Locate the cell with the specified text and output its (X, Y) center coordinate. 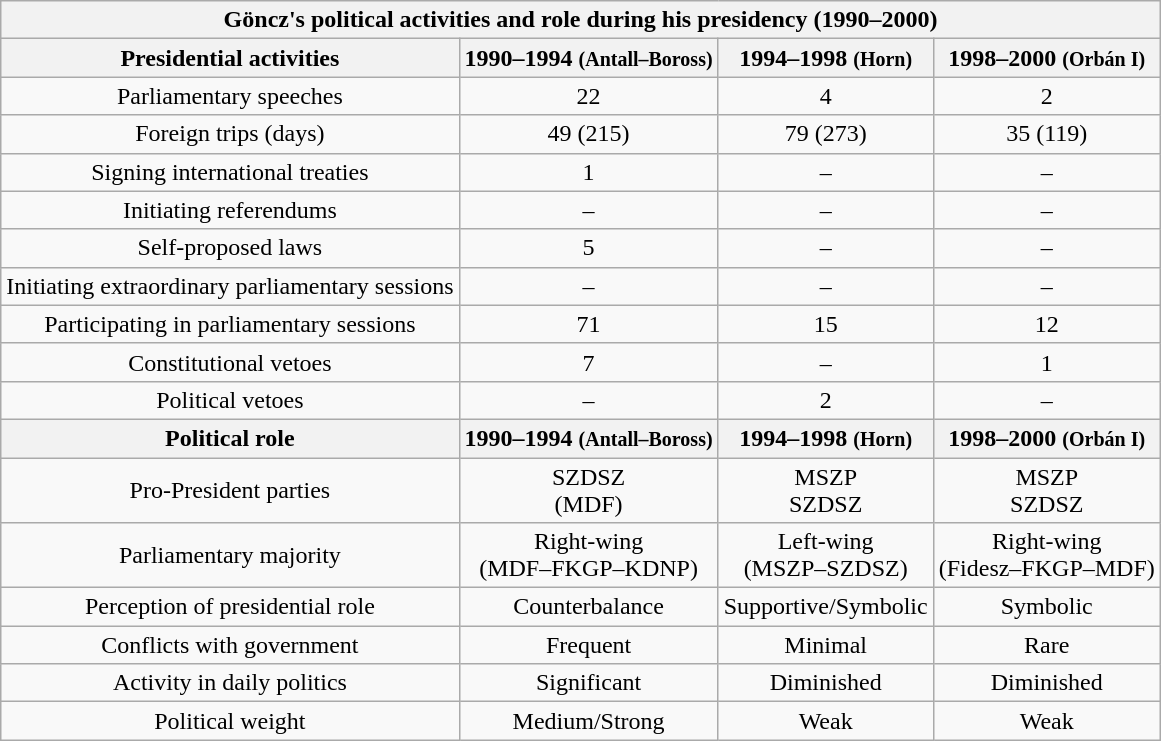
Minimal (826, 645)
Counterbalance (588, 607)
12 (1046, 324)
71 (588, 324)
Initiating extraordinary parliamentary sessions (230, 286)
Political weight (230, 721)
Right-wing(MDF–FKGP–KDNP) (588, 556)
Foreign trips (days) (230, 134)
Pro-President parties (230, 490)
Political role (230, 438)
Medium/Strong (588, 721)
Rare (1046, 645)
Left-wing(MSZP–SZDSZ) (826, 556)
Frequent (588, 645)
Conflicts with government (230, 645)
Göncz's political activities and role during his presidency (1990–2000) (581, 20)
22 (588, 96)
79 (273) (826, 134)
Parliamentary speeches (230, 96)
7 (588, 362)
Perception of presidential role (230, 607)
Signing international treaties (230, 172)
Political vetoes (230, 400)
Participating in parliamentary sessions (230, 324)
Self-proposed laws (230, 248)
49 (215) (588, 134)
Activity in daily politics (230, 683)
5 (588, 248)
Parliamentary majority (230, 556)
Significant (588, 683)
Initiating referendums (230, 210)
Constitutional vetoes (230, 362)
Supportive/Symbolic (826, 607)
SZDSZ(MDF) (588, 490)
Presidential activities (230, 58)
Symbolic (1046, 607)
4 (826, 96)
35 (119) (1046, 134)
15 (826, 324)
Right-wing(Fidesz–FKGP–MDF) (1046, 556)
